Output the (X, Y) coordinate of the center of the cell containing the given text.  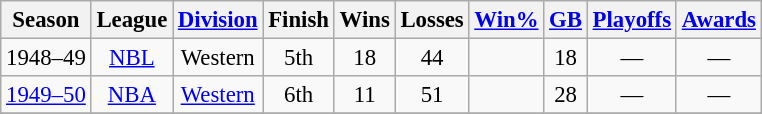
Win% (506, 20)
1949–50 (46, 95)
NBL (132, 58)
League (132, 20)
Playoffs (632, 20)
28 (566, 95)
11 (364, 95)
51 (432, 95)
1948–49 (46, 58)
6th (298, 95)
GB (566, 20)
Losses (432, 20)
5th (298, 58)
Finish (298, 20)
Awards (718, 20)
44 (432, 58)
Season (46, 20)
Division (218, 20)
Wins (364, 20)
NBA (132, 95)
